Identify which cell holds the provided text, then report its (x, y) central coordinate. 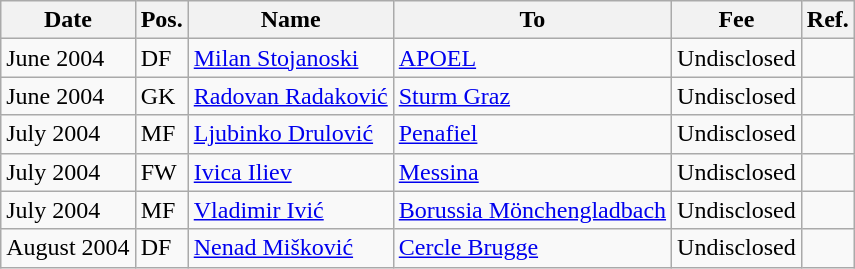
Milan Stojanoski (290, 58)
Sturm Graz (532, 96)
Date (68, 20)
Radovan Radaković (290, 96)
Name (290, 20)
GK (162, 96)
Borussia Mönchengladbach (532, 210)
Ljubinko Drulović (290, 134)
FW (162, 172)
Messina (532, 172)
APOEL (532, 58)
Ref. (828, 20)
Pos. (162, 20)
Vladimir Ivić (290, 210)
Penafiel (532, 134)
Cercle Brugge (532, 248)
August 2004 (68, 248)
Nenad Mišković (290, 248)
To (532, 20)
Ivica Iliev (290, 172)
Fee (737, 20)
